Pinpoint the cell where the given text exists, returning its [X, Y] midpoint coordinate. 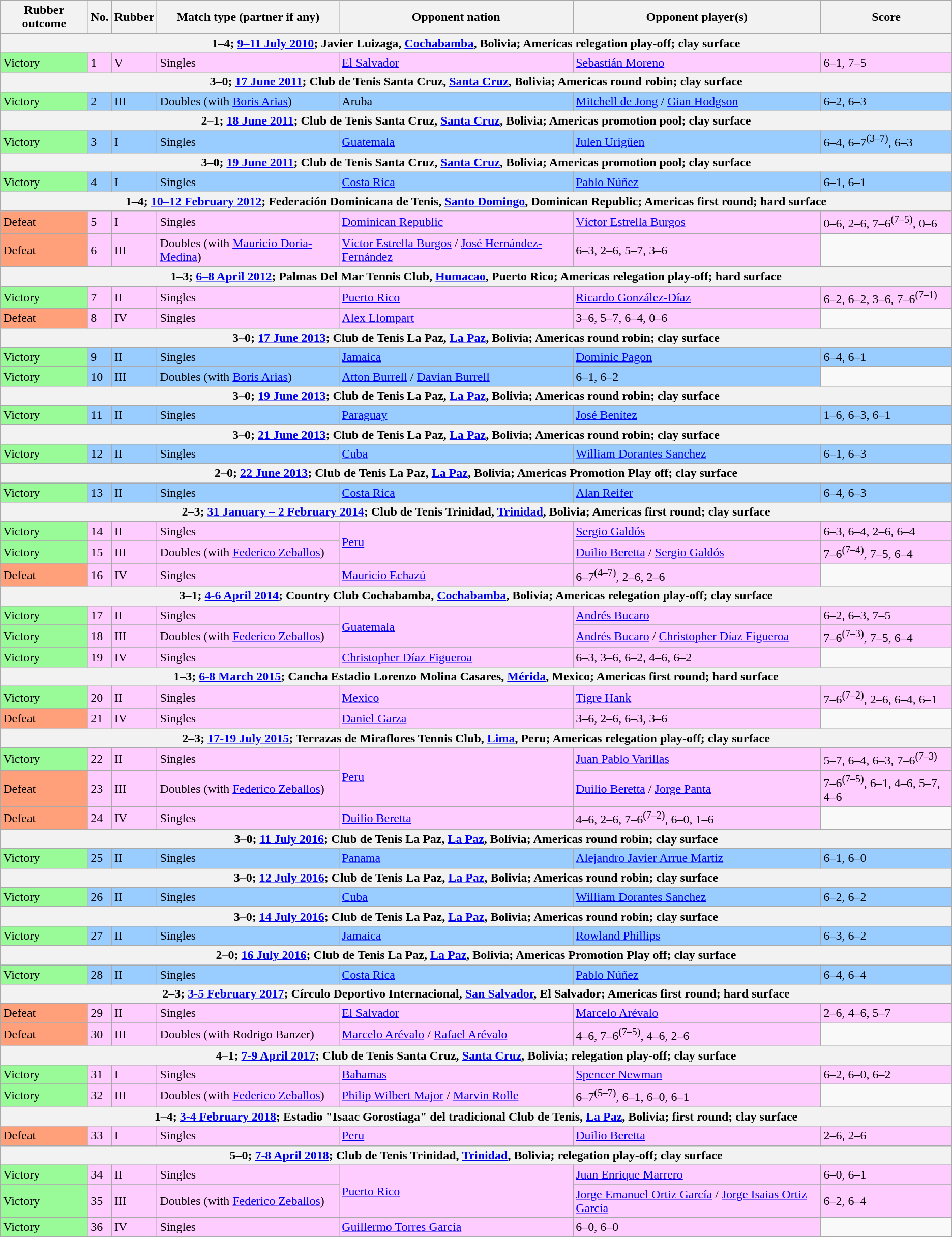
2–0; 22 June 2013; Club de Tenis La Paz, La Paz, Bolivia; Americas Promotion Play off; clay surface [476, 473]
31 [100, 1074]
3–0; 17 June 2011; Club de Tenis Santa Cruz, Santa Cruz, Bolivia; Americas round robin; clay surface [476, 82]
3–0; 11 July 2016; Club de Tenis La Paz, La Paz, Bolivia; Americas round robin; clay surface [476, 839]
Aruba [456, 101]
3–1; 4-6 April 2014; Country Club Cochabamba, Cochabamba, Bolivia; Americas relegation play-off; clay surface [476, 596]
4 [100, 182]
24 [100, 819]
V [134, 63]
6–2, 6–4 [886, 1201]
Mitchell de Jong / Gian Hodgson [697, 101]
6–2, 6–3 [886, 101]
7–6(7–3), 7–5, 6–4 [886, 637]
6–0, 6–0 [697, 1227]
Tigre Hank [697, 698]
1–6, 6–3, 6–1 [886, 415]
6–4, 6–1 [886, 357]
3–0; 14 July 2016; Club de Tenis La Paz, La Paz, Bolivia; Americas round robin; clay surface [476, 916]
1–4; 9–11 July 2010; Javier Luizaga, Cochabamba, Bolivia; Americas relegation play-off; clay surface [476, 43]
27 [100, 936]
2–6, 4–6, 5–7 [886, 1013]
Daniel Garza [456, 718]
5–7, 6–4, 6–3, 7–6(7–3) [886, 759]
Opponent player(s) [697, 17]
15 [100, 552]
Match type (partner if any) [248, 17]
Duilio Beretta / Jorge Panta [697, 789]
4–6, 2–6, 7–6(7–2), 6–0, 1–6 [697, 819]
36 [100, 1227]
6–3, 6–2 [886, 936]
30 [100, 1034]
Andrés Bucaro [697, 615]
6–1, 7–5 [886, 63]
Doubles (with Mauricio Doria-Medina) [248, 250]
1–3; 6-8 March 2015; Cancha Estadio Lorenzo Molina Casares, Mérida, Mexico; Americas first round; hard surface [476, 677]
16 [100, 575]
1–4; 10–12 February 2012; Federación Dominicana de Tenis, Santo Domingo, Dominican Republic; Americas first round; hard surface [476, 201]
7–6(7–2), 2–6, 6–4, 6–1 [886, 698]
3–6, 5–7, 6–4, 0–6 [697, 318]
6 [100, 250]
19 [100, 657]
Alex Llompart [456, 318]
6–2, 6–3, 7–5 [886, 615]
Panama [456, 858]
1 [100, 63]
Sebastián Moreno [697, 63]
3–0; 17 June 2013; Club de Tenis La Paz, La Paz, Bolivia; Americas round robin; clay surface [476, 338]
2–3; 31 January – 2 February 2014; Club de Tenis Trinidad, Trinidad, Bolivia; Americas first round; clay surface [476, 512]
0–6, 2–6, 7–6(7–5), 0–6 [886, 223]
4–1; 7-9 April 2017; Club de Tenis Santa Cruz, Santa Cruz, Bolivia; relegation play-off; clay surface [476, 1055]
3 [100, 141]
6–2, 6–2, 3–6, 7–6(7–1) [886, 298]
Víctor Estrella Burgos [697, 223]
21 [100, 718]
7–6(7–5), 6–1, 4–6, 5–7, 4–6 [886, 789]
3–0; 12 July 2016; Club de Tenis La Paz, La Paz, Bolivia; Americas round robin; clay surface [476, 878]
Spencer Newman [697, 1074]
Bahamas [456, 1074]
Rowland Phillips [697, 936]
Rubber [134, 17]
6–4, 6–3 [886, 493]
8 [100, 318]
18 [100, 637]
3–0; 19 June 2013; Club de Tenis La Paz, La Paz, Bolivia; Americas round robin; clay surface [476, 396]
2–1; 18 June 2011; Club de Tenis Santa Cruz, Santa Cruz, Bolivia; Americas promotion pool; clay surface [476, 120]
Marcelo Arévalo / Rafael Arévalo [456, 1034]
35 [100, 1201]
2–3; 3-5 February 2017; Círculo Deportivo Internacional, San Salvador, El Salvador; Americas first round; hard surface [476, 994]
6–3, 2–6, 5–7, 3–6 [697, 250]
3–6, 2–6, 6–3, 3–6 [697, 718]
9 [100, 357]
6–4, 6–7(3–7), 6–3 [886, 141]
2–6, 2–6 [886, 1136]
Doubles (with Rodrigo Banzer) [248, 1034]
22 [100, 759]
6–0, 6–1 [886, 1174]
Julen Urigüen [697, 141]
5–0; 7-8 April 2018; Club de Tenis Trinidad, Trinidad, Bolivia; relegation play-off; clay surface [476, 1155]
Andrés Bucaro / Christopher Díaz Figueroa [697, 637]
6–3, 6–4, 2–6, 6–4 [886, 531]
Marcelo Arévalo [697, 1013]
Jorge Emanuel Ortiz García / Jorge Isaias Ortiz García [697, 1201]
6–7(4–7), 2–6, 2–6 [697, 575]
6–1, 6–3 [886, 454]
6–1, 6–0 [886, 858]
11 [100, 415]
No. [100, 17]
29 [100, 1013]
Duilio Beretta / Sergio Galdós [697, 552]
6–3, 3–6, 6–2, 4–6, 6–2 [697, 657]
7 [100, 298]
3–0; 21 June 2013; Club de Tenis La Paz, La Paz, Bolivia; Americas round robin; clay surface [476, 434]
23 [100, 789]
20 [100, 698]
14 [100, 531]
Sergio Galdós [697, 531]
José Benítez [697, 415]
25 [100, 858]
Guillermo Torres García [456, 1227]
Philip Wilbert Major / Marvin Rolle [456, 1095]
Atton Burrell / Davian Burrell [456, 376]
Juan Pablo Varillas [697, 759]
Juan Enrique Marrero [697, 1174]
Score [886, 17]
Dominican Republic [456, 223]
34 [100, 1174]
2 [100, 101]
32 [100, 1095]
6–1, 6–1 [886, 182]
10 [100, 376]
6–1, 6–2 [697, 376]
5 [100, 223]
Dominic Pagon [697, 357]
17 [100, 615]
12 [100, 454]
Paraguay [456, 415]
3–0; 19 June 2011; Club de Tenis Santa Cruz, Santa Cruz, Bolivia; Americas promotion pool; clay surface [476, 163]
Ricardo González-Díaz [697, 298]
28 [100, 975]
Mauricio Echazú [456, 575]
Alan Reifer [697, 493]
Mexico [456, 698]
13 [100, 493]
1–3; 6–8 April 2012; Palmas Del Mar Tennis Club, Humacao, Puerto Rico; Americas relegation play-off; hard surface [476, 276]
2–3; 17-19 July 2015; Terrazas de Miraflores Tennis Club, Lima, Peru; Americas relegation play-off; clay surface [476, 738]
4–6, 7–6(7–5), 4–6, 2–6 [697, 1034]
6–4, 6–4 [886, 975]
Christopher Díaz Figueroa [456, 657]
Opponent nation [456, 17]
6–2, 6–2 [886, 897]
26 [100, 897]
Rubber outcome [44, 17]
Víctor Estrella Burgos / José Hernández-Fernández [456, 250]
Alejandro Javier Arrue Martiz [697, 858]
6–2, 6–0, 6–2 [886, 1074]
2–0; 16 July 2016; Club de Tenis La Paz, La Paz, Bolivia; Americas Promotion Play off; clay surface [476, 955]
6–7(5–7), 6–1, 6–0, 6–1 [697, 1095]
1–4; 3-4 February 2018; Estadio "Isaac Gorostiaga" del tradicional Club de Tenis, La Paz, Bolivia; first round; clay surface [476, 1117]
7–6(7–4), 7–5, 6–4 [886, 552]
33 [100, 1136]
